Capture the cell that displays the provided text and extract its [X, Y] central coordinate. 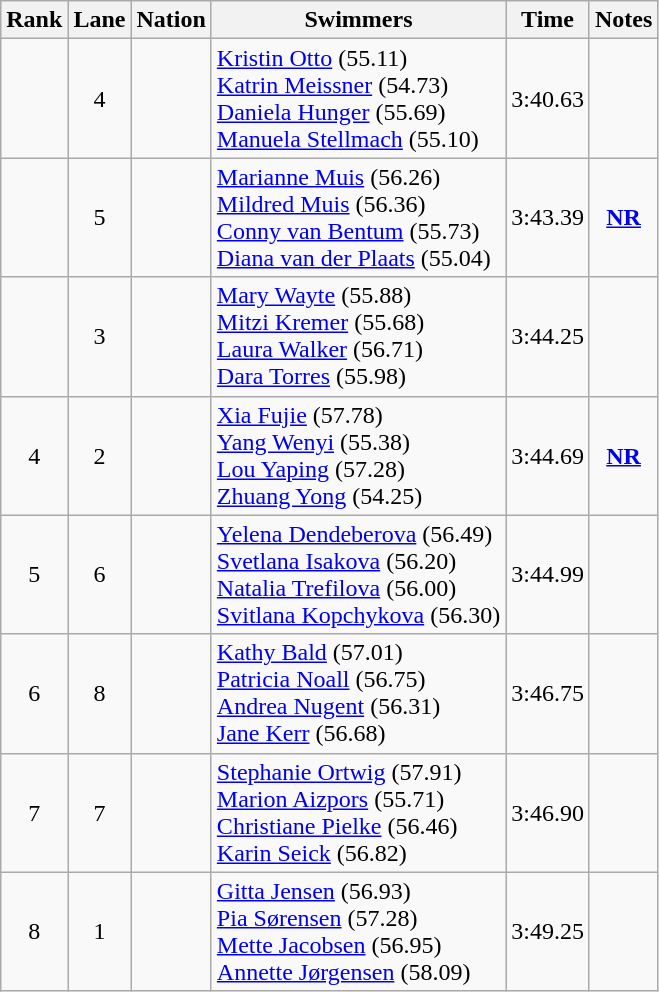
Nation [171, 20]
3 [100, 336]
Kristin Otto (55.11)Katrin Meissner (54.73)Daniela Hunger (55.69)Manuela Stellmach (55.10) [358, 98]
3:43.39 [548, 218]
Gitta Jensen (56.93)Pia Sørensen (57.28)Mette Jacobsen (56.95)Annette Jørgensen (58.09) [358, 932]
Notes [623, 20]
Mary Wayte (55.88)Mitzi Kremer (55.68)Laura Walker (56.71)Dara Torres (55.98) [358, 336]
Yelena Dendeberova (56.49)Svetlana Isakova (56.20)Natalia Trefilova (56.00)Svitlana Kopchykova (56.30) [358, 574]
3:44.99 [548, 574]
Stephanie Ortwig (57.91)Marion Aizpors (55.71)Christiane Pielke (56.46)Karin Seick (56.82) [358, 812]
Swimmers [358, 20]
Time [548, 20]
3:49.25 [548, 932]
3:46.75 [548, 694]
Marianne Muis (56.26)Mildred Muis (56.36)Conny van Bentum (55.73)Diana van der Plaats (55.04) [358, 218]
3:46.90 [548, 812]
Kathy Bald (57.01)Patricia Noall (56.75)Andrea Nugent (56.31)Jane Kerr (56.68) [358, 694]
3:44.25 [548, 336]
3:40.63 [548, 98]
Lane [100, 20]
3:44.69 [548, 456]
Rank [34, 20]
1 [100, 932]
Xia Fujie (57.78)Yang Wenyi (55.38)Lou Yaping (57.28)Zhuang Yong (54.25) [358, 456]
2 [100, 456]
